From the cell containing the given text, extract its center point as [x, y] coordinate. 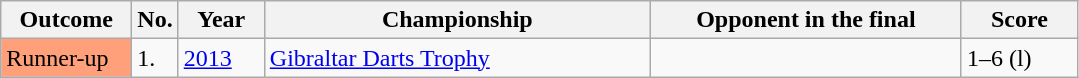
No. [155, 20]
1. [155, 58]
Runner-up [66, 58]
Opponent in the final [806, 20]
1–6 (l) [1019, 58]
2013 [221, 58]
Year [221, 20]
Gibraltar Darts Trophy [457, 58]
Outcome [66, 20]
Score [1019, 20]
Championship [457, 20]
